From the cell containing the given text, extract its center point as [x, y] coordinate. 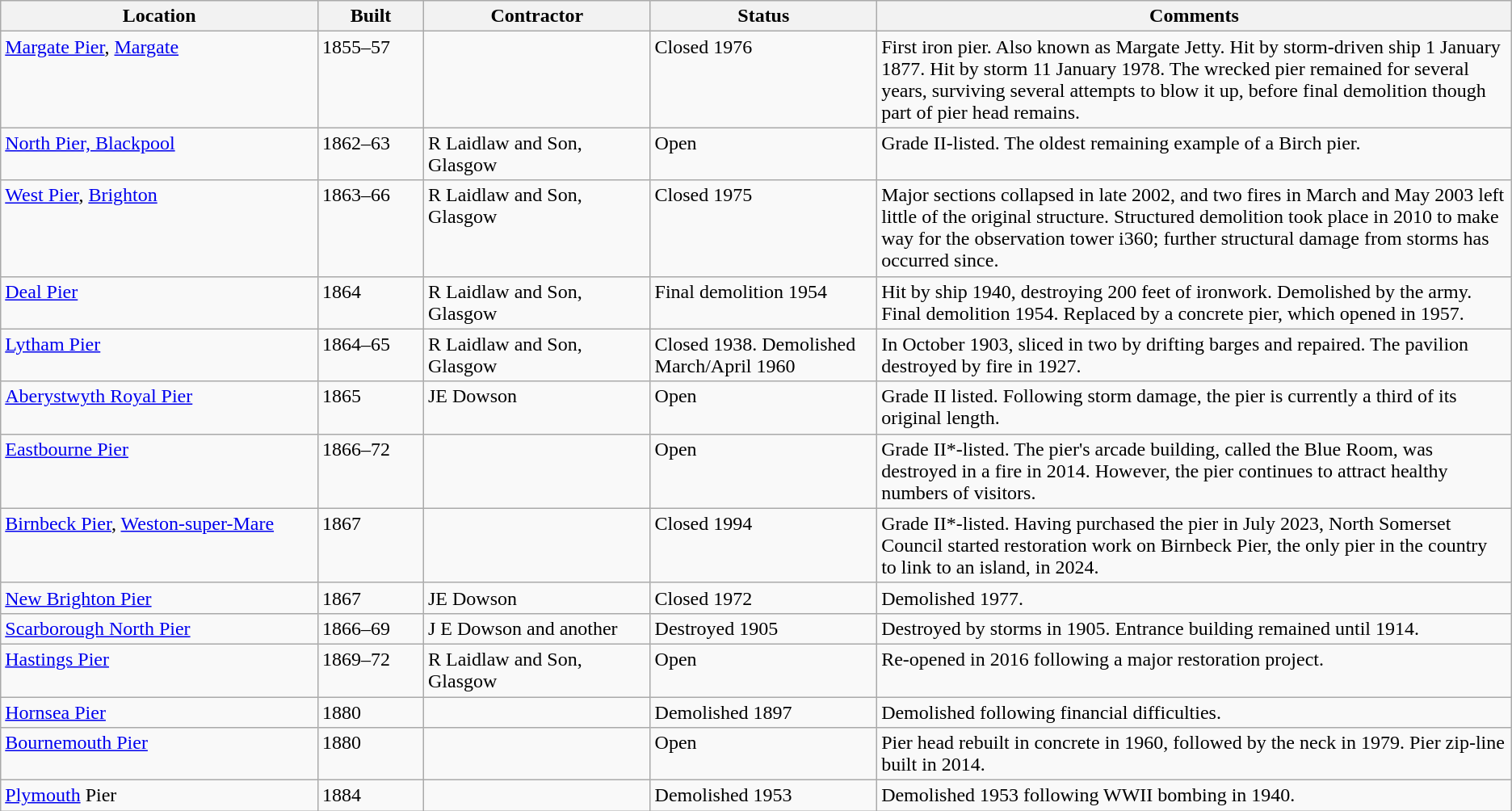
Demolished 1897 [764, 712]
Closed 1938. Demolished March/April 1960 [764, 355]
Final demolition 1954 [764, 302]
Status [764, 16]
Destroyed by storms in 1905. Entrance building remained until 1914. [1195, 628]
Location [160, 16]
Scarborough North Pier [160, 628]
Contractor [536, 16]
Pier head rebuilt in concrete in 1960, followed by the neck in 1979. Pier zip-line built in 2014. [1195, 754]
Grade II listed. Following storm damage, the pier is currently a third of its original length. [1195, 407]
Closed 1972 [764, 598]
1869–72 [372, 670]
Demolished 1953 following WWII bombing in 1940. [1195, 796]
Grade II-listed. The oldest remaining example of a Birch pier. [1195, 153]
Built [372, 16]
1884 [372, 796]
Hit by ship 1940, destroying 200 feet of ironwork. Demolished by the army. Final demolition 1954. Replaced by a concrete pier, which opened in 1957. [1195, 302]
Demolished 1977. [1195, 598]
Hastings Pier [160, 670]
1866–72 [372, 471]
J E Dowson and another [536, 628]
Eastbourne Pier [160, 471]
Hornsea Pier [160, 712]
1865 [372, 407]
West Pier, Brighton [160, 228]
Demolished following financial difficulties. [1195, 712]
Margate Pier, Margate [160, 79]
Deal Pier [160, 302]
New Brighton Pier [160, 598]
Closed 1975 [764, 228]
Demolished 1953 [764, 796]
North Pier, Blackpool [160, 153]
Lytham Pier [160, 355]
Closed 1994 [764, 545]
Birnbeck Pier, Weston-super-Mare [160, 545]
Plymouth Pier [160, 796]
1863–66 [372, 228]
1862–63 [372, 153]
Re-opened in 2016 following a major restoration project. [1195, 670]
Bournemouth Pier [160, 754]
Comments [1195, 16]
1864–65 [372, 355]
1855–57 [372, 79]
1866–69 [372, 628]
1864 [372, 302]
Destroyed 1905 [764, 628]
Closed 1976 [764, 79]
In October 1903, sliced in two by drifting barges and repaired. The pavilion destroyed by fire in 1927. [1195, 355]
Aberystwyth Royal Pier [160, 407]
